Scan for the cell matching the given text and deliver its [X, Y] coordinate at center. 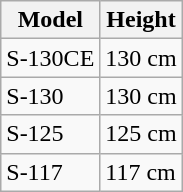
Model [50, 20]
S-130 [50, 96]
S-130CE [50, 58]
S-117 [50, 172]
Height [141, 20]
125 cm [141, 134]
S-125 [50, 134]
117 cm [141, 172]
